Search for the cell housing the specified text and yield its [x, y] center coordinate. 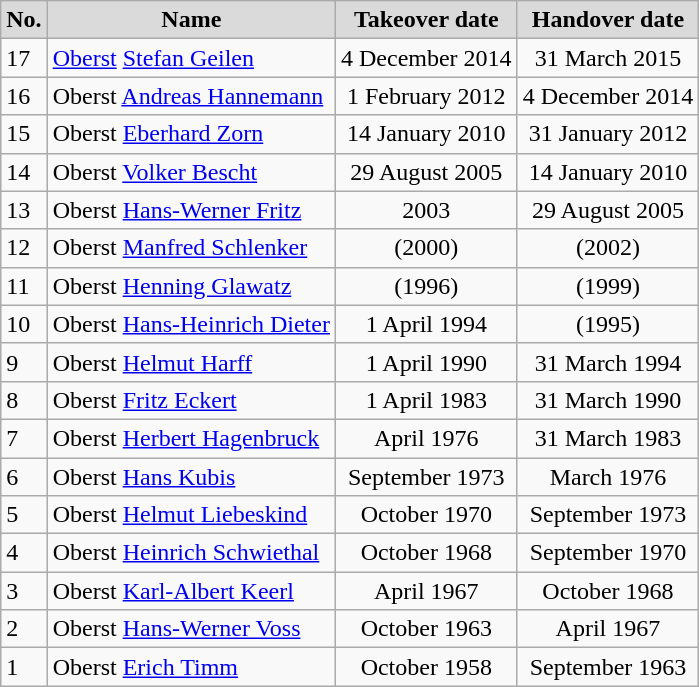
6 [24, 477]
October 1958 [426, 667]
Oberst Henning Glawatz [191, 286]
Oberst Karl-Albert Keerl [191, 591]
Oberst Herbert Hagenbruck [191, 438]
1 April 1994 [426, 324]
31 January 2012 [608, 134]
Oberst Stefan Geilen [191, 58]
12 [24, 248]
(1995) [608, 324]
31 March 2015 [608, 58]
16 [24, 96]
9 [24, 362]
Oberst Hans-Werner Voss [191, 629]
(1999) [608, 286]
Oberst Andreas Hannemann [191, 96]
(2000) [426, 248]
31 March 1990 [608, 400]
1 April 1983 [426, 400]
2 [24, 629]
Oberst Helmut Liebeskind [191, 515]
31 March 1994 [608, 362]
10 [24, 324]
October 1963 [426, 629]
April 1976 [426, 438]
11 [24, 286]
No. [24, 20]
5 [24, 515]
Oberst Hans Kubis [191, 477]
1 [24, 667]
1 February 2012 [426, 96]
17 [24, 58]
13 [24, 210]
Takeover date [426, 20]
March 1976 [608, 477]
September 1970 [608, 553]
Oberst Volker Bescht [191, 172]
31 March 1983 [608, 438]
Oberst Erich Timm [191, 667]
15 [24, 134]
14 [24, 172]
Oberst Hans-Heinrich Dieter [191, 324]
8 [24, 400]
Oberst Manfred Schlenker [191, 248]
4 [24, 553]
Oberst Hans-Werner Fritz [191, 210]
7 [24, 438]
Oberst Eberhard Zorn [191, 134]
Oberst Heinrich Schwiethal [191, 553]
October 1970 [426, 515]
2003 [426, 210]
(2002) [608, 248]
(1996) [426, 286]
Oberst Helmut Harff [191, 362]
September 1963 [608, 667]
1 April 1990 [426, 362]
Handover date [608, 20]
Oberst Fritz Eckert [191, 400]
3 [24, 591]
Name [191, 20]
